Detect which cell encompasses the target text, then output its [x, y] center coordinate. 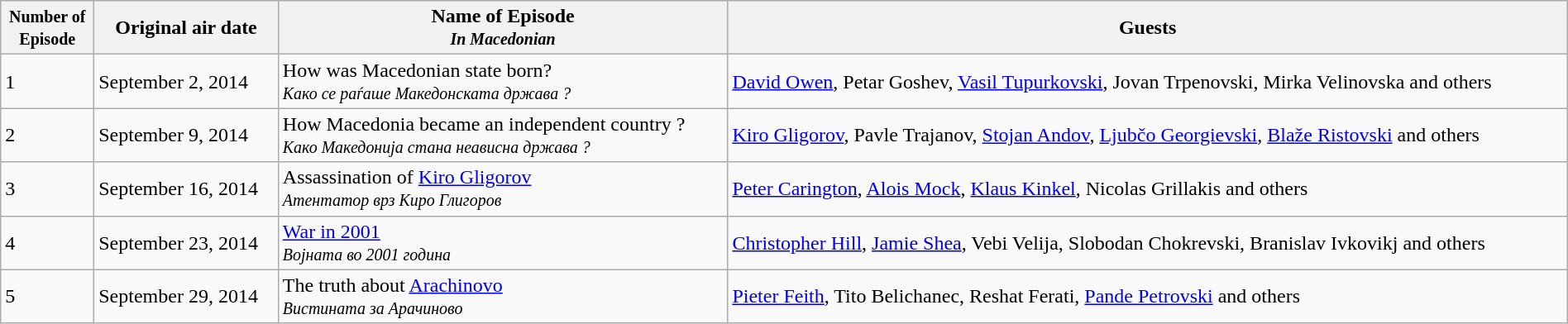
How Macedonia became an independent country ? Како Македонија стана неависна држава ? [503, 136]
September 16, 2014 [187, 188]
1 [48, 81]
Number of Episode [48, 28]
The truth about Arachinovo Вистината за Арачиново [503, 296]
September 2, 2014 [187, 81]
2 [48, 136]
September 29, 2014 [187, 296]
4 [48, 243]
David Owen, Petar Goshev, Vasil Tupurkovski, Jovan Trpenovski, Mirka Velinovska and others [1148, 81]
Guests [1148, 28]
War in 2001 Војната во 2001 година [503, 243]
How was Macedonian state born? Како се раѓаше Македонската држава ? [503, 81]
Original air date [187, 28]
Kiro Gligorov, Pavle Trajanov, Stojan Andov, Ljubčo Georgievski, Blaže Ristovski and others [1148, 136]
Christopher Hill, Jamie Shea, Vebi Velija, Slobodan Chokrevski, Branislav Ivkovikj and others [1148, 243]
Pieter Feith, Tito Belichanec, Reshat Ferati, Pande Petrovski and others [1148, 296]
September 9, 2014 [187, 136]
Peter Carington, Alois Mock, Klaus Kinkel, Nicolas Grillakis and others [1148, 188]
Assassination of Kiro Gligorov Атентатор врз Киро Глигоров [503, 188]
September 23, 2014 [187, 243]
5 [48, 296]
Name of Episode In Macedonian [503, 28]
3 [48, 188]
